Extract the (X, Y) coordinate from the center of the cell holding the provided text.  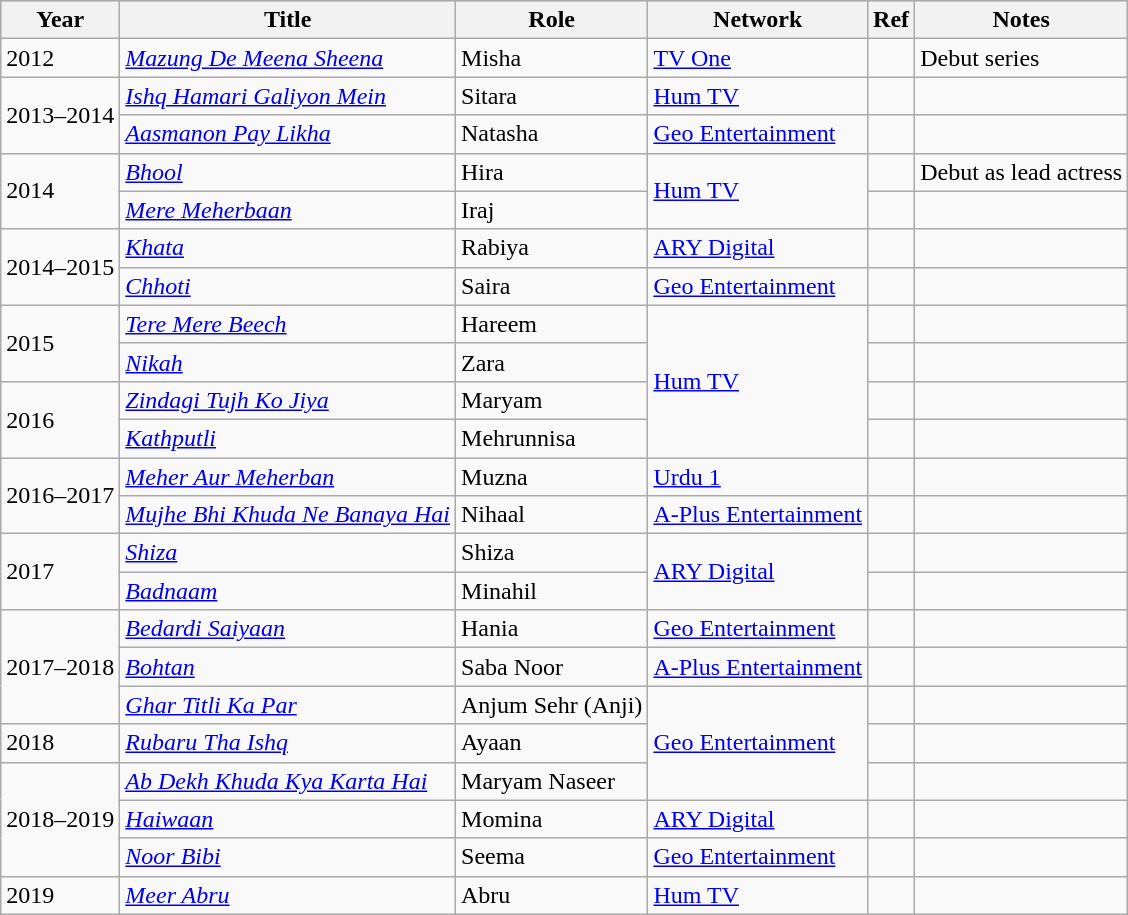
2013–2014 (60, 115)
Ghar Titli Ka Par (288, 705)
Saba Noor (552, 667)
2019 (60, 895)
Title (288, 20)
2016 (60, 419)
Maryam (552, 400)
2018 (60, 743)
Bohtan (288, 667)
Haiwaan (288, 819)
Aasmanon Pay Likha (288, 134)
Natasha (552, 134)
Notes (1022, 20)
Rubaru Tha Ishq (288, 743)
2014 (60, 191)
Hira (552, 172)
Anjum Sehr (Anji) (552, 705)
2014–2015 (60, 267)
Ayaan (552, 743)
Chhoti (288, 286)
Ishq Hamari Galiyon Mein (288, 96)
2017–2018 (60, 667)
Noor Bibi (288, 857)
Saira (552, 286)
Zara (552, 362)
Misha (552, 58)
Network (758, 20)
Mere Meherbaan (288, 210)
Sitara (552, 96)
Meher Aur Meherban (288, 477)
Momina (552, 819)
TV One (758, 58)
Debut as lead actress (1022, 172)
Bhool (288, 172)
Nihaal (552, 515)
Tere Mere Beech (288, 324)
Ab Dekh Khuda Kya Karta Hai (288, 781)
Mehrunnisa (552, 438)
Nikah (288, 362)
Hania (552, 629)
Bedardi Saiyaan (288, 629)
Minahil (552, 591)
2016–2017 (60, 496)
Hareem (552, 324)
2017 (60, 572)
Maryam Naseer (552, 781)
2018–2019 (60, 819)
Year (60, 20)
Debut series (1022, 58)
2015 (60, 343)
Badnaam (288, 591)
Ref (892, 20)
Meer Abru (288, 895)
Mujhe Bhi Khuda Ne Banaya Hai (288, 515)
Mazung De Meena Sheena (288, 58)
Iraj (552, 210)
Urdu 1 (758, 477)
2012 (60, 58)
Khata (288, 248)
Role (552, 20)
Rabiya (552, 248)
Abru (552, 895)
Zindagi Tujh Ko Jiya (288, 400)
Seema (552, 857)
Muzna (552, 477)
Kathputli (288, 438)
